Determine the [X, Y] coordinate at the center of the cell enclosing the given text.  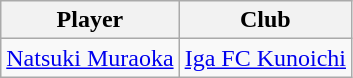
Club [265, 20]
Natsuki Muraoka [90, 58]
Iga FC Kunoichi [265, 58]
Player [90, 20]
